Identify which cell holds the provided text, then report its (x, y) central coordinate. 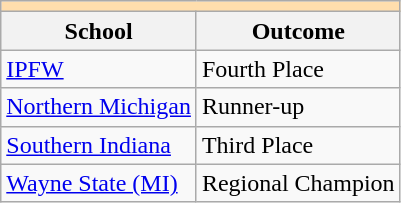
Runner-up (298, 107)
Outcome (298, 31)
Regional Champion (298, 183)
Wayne State (MI) (99, 183)
School (99, 31)
IPFW (99, 69)
Southern Indiana (99, 145)
Northern Michigan (99, 107)
Third Place (298, 145)
Fourth Place (298, 69)
